Find where the given text appears and provide that cell's center as [X, Y] coordinate. 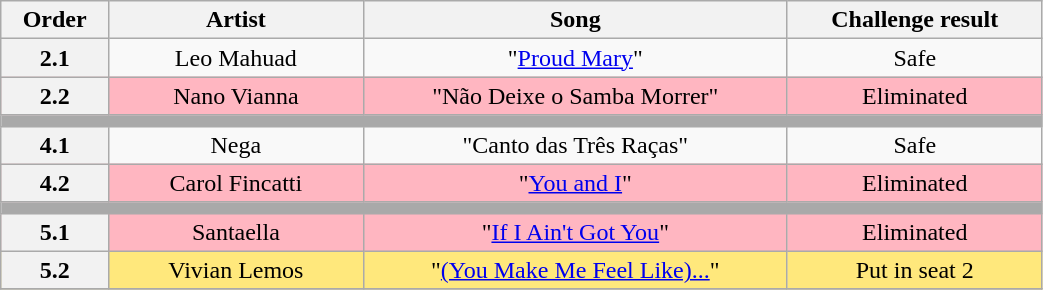
Nano Vianna [236, 96]
Challenge result [914, 20]
Santaella [236, 232]
2.2 [55, 96]
Leo Mahuad [236, 58]
4.1 [55, 145]
Carol Fincatti [236, 183]
"(You Make Me Feel Like)..." [575, 270]
"Não Deixe o Samba Morrer" [575, 96]
4.2 [55, 183]
2.1 [55, 58]
"Proud Mary" [575, 58]
Artist [236, 20]
5.1 [55, 232]
Song [575, 20]
"You and I" [575, 183]
5.2 [55, 270]
Nega [236, 145]
Order [55, 20]
Put in seat 2 [914, 270]
"Canto das Três Raças" [575, 145]
"If I Ain't Got You" [575, 232]
Vivian Lemos [236, 270]
